Locate the cell with the specified text and output its (X, Y) center coordinate. 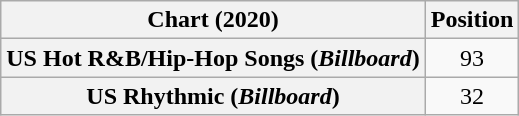
US Hot R&B/Hip-Hop Songs (Billboard) (213, 58)
Position (472, 20)
32 (472, 96)
US Rhythmic (Billboard) (213, 96)
93 (472, 58)
Chart (2020) (213, 20)
